Provide the (X, Y) coordinate of the cell's center where the given text is located.  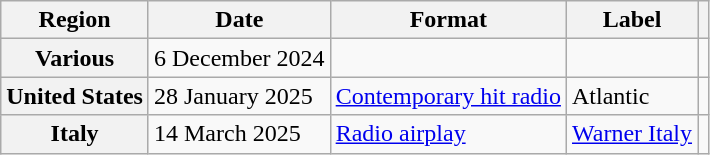
14 March 2025 (239, 134)
Label (632, 20)
United States (75, 96)
Contemporary hit radio (448, 96)
Radio airplay (448, 134)
6 December 2024 (239, 58)
Warner Italy (632, 134)
Date (239, 20)
Format (448, 20)
28 January 2025 (239, 96)
Atlantic (632, 96)
Region (75, 20)
Various (75, 58)
Italy (75, 134)
